Extract the [X, Y] coordinate from the center of the cell holding the provided text.  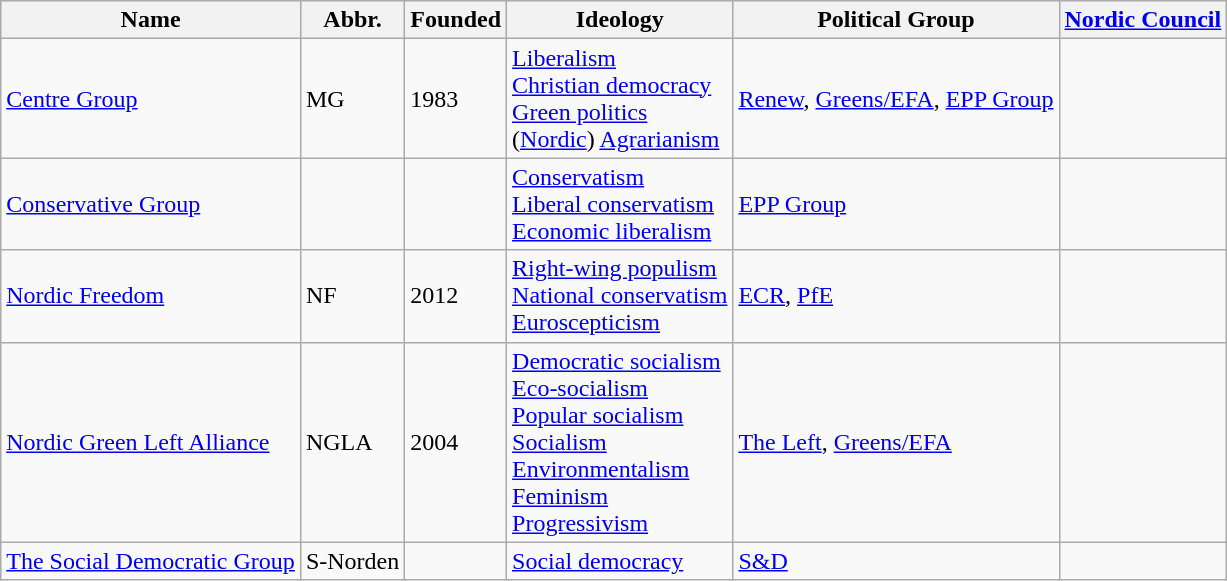
LiberalismChristian democracyGreen politics(Nordic) Agrarianism [620, 98]
Political Group [896, 20]
EPP Group [896, 204]
The Social Democratic Group [151, 561]
Democratic socialismEco-socialismPopular socialismSocialismEnvironmentalismFeminismProgressivism [620, 442]
Right-wing populismNational conservatismEuroscepticism [620, 296]
Name [151, 20]
Nordic Green Left Alliance [151, 442]
2012 [456, 296]
ECR, PfE [896, 296]
2004 [456, 442]
Centre Group [151, 98]
Social democracy [620, 561]
NF [352, 296]
Conservative Group [151, 204]
ConservatismLiberal conservatismEconomic liberalism [620, 204]
NGLA [352, 442]
1983 [456, 98]
The Left, Greens/EFA [896, 442]
MG [352, 98]
Founded [456, 20]
Ideology [620, 20]
S-Norden [352, 561]
Nordic Freedom [151, 296]
Nordic Council [1143, 20]
Abbr. [352, 20]
S&D [896, 561]
Renew, Greens/EFA, EPP Group [896, 98]
